Search for the cell housing the specified text and yield its [x, y] center coordinate. 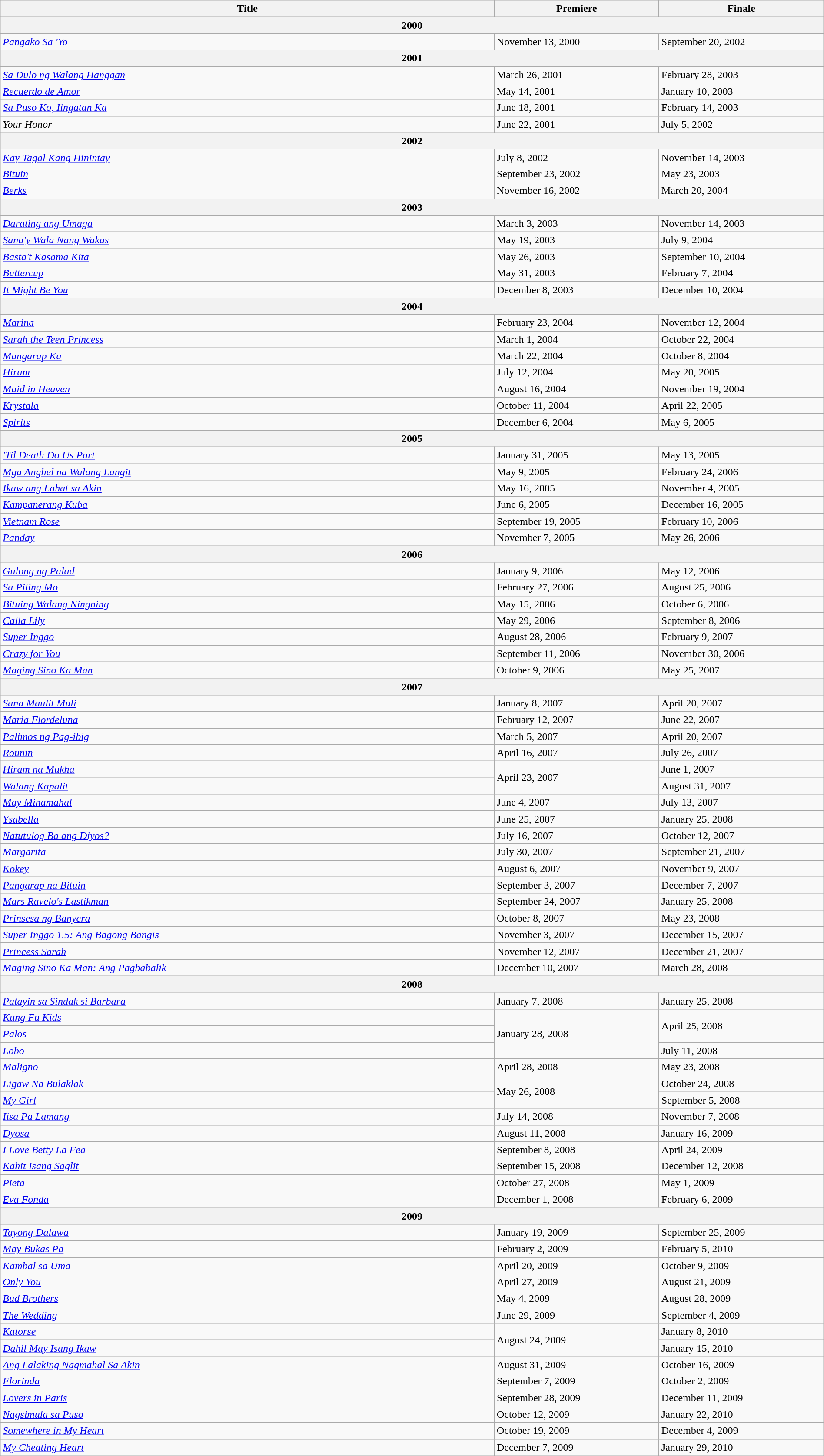
I Love Betty La Fea [248, 1150]
May 20, 2005 [741, 372]
Sana Maulit Muli [248, 703]
Ikaw ang Lahat sa Akin [248, 488]
July 14, 2008 [576, 1117]
November 9, 2007 [741, 869]
2003 [412, 207]
2006 [412, 554]
March 26, 2001 [576, 75]
June 22, 2007 [741, 720]
2001 [412, 58]
Rounin [248, 753]
Vietnam Rose [248, 521]
October 8, 2004 [741, 356]
February 24, 2006 [741, 471]
Sa Puso Ko, Iingatan Ka [248, 108]
March 28, 2008 [741, 968]
August 28, 2006 [576, 637]
Maligno [248, 1067]
Premiere [576, 9]
December 10, 2004 [741, 290]
December 1, 2008 [576, 1199]
Basta't Kasama Kita [248, 257]
January 31, 2005 [576, 455]
March 1, 2004 [576, 339]
Super Inggo 1.5: Ang Bagong Bangis [248, 935]
May 14, 2001 [576, 91]
April 16, 2007 [576, 753]
Mars Ravelo's Lastikman [248, 902]
July 26, 2007 [741, 753]
September 23, 2002 [576, 174]
April 23, 2007 [576, 778]
Sa Piling Mo [248, 587]
Walang Kapalit [248, 786]
September 8, 2006 [741, 620]
Recuerdo de Amor [248, 91]
December 4, 2009 [741, 1431]
Lovers in Paris [248, 1398]
Pieta [248, 1183]
May 23, 2003 [741, 174]
June 25, 2007 [576, 819]
October 19, 2009 [576, 1431]
Margarita [248, 852]
Hiram na Mukha [248, 769]
2004 [412, 306]
January 7, 2008 [576, 1001]
It Might Be You [248, 290]
December 15, 2007 [741, 935]
Patayin sa Sindak si Barbara [248, 1001]
Kokey [248, 869]
Kambal sa Uma [248, 1266]
Maria Flordeluna [248, 720]
September 15, 2008 [576, 1166]
February 2, 2009 [576, 1249]
November 4, 2005 [741, 488]
December 6, 2004 [576, 422]
Bituin [248, 174]
May 13, 2005 [741, 455]
January 8, 2010 [741, 1332]
Gulong ng Palad [248, 571]
September 25, 2009 [741, 1232]
May 31, 2003 [576, 273]
February 7, 2004 [741, 273]
September 24, 2007 [576, 902]
May 16, 2005 [576, 488]
Your Honor [248, 124]
July 12, 2004 [576, 372]
Maging Sino Ka Man [248, 670]
Tayong Dalawa [248, 1232]
Berks [248, 190]
December 16, 2005 [741, 505]
February 9, 2007 [741, 637]
January 10, 2003 [741, 91]
May 15, 2006 [576, 604]
Ligaw Na Bulaklak [248, 1084]
June 22, 2001 [576, 124]
October 6, 2006 [741, 604]
February 28, 2003 [741, 75]
June 18, 2001 [576, 108]
December 7, 2009 [576, 1447]
Bud Brothers [248, 1299]
April 20, 2009 [576, 1266]
Dahil May Isang Ikaw [248, 1348]
October 8, 2007 [576, 918]
Spirits [248, 422]
November 19, 2004 [741, 389]
Kampanerang Kuba [248, 505]
Kung Fu Kids [248, 1018]
2007 [412, 687]
Kahit Isang Saglit [248, 1166]
January 19, 2009 [576, 1232]
Krystala [248, 405]
October 9, 2009 [741, 1266]
May 26, 2008 [576, 1092]
November 16, 2002 [576, 190]
October 22, 2004 [741, 339]
February 12, 2007 [576, 720]
September 5, 2008 [741, 1100]
March 5, 2007 [576, 736]
Mga Anghel na Walang Langit [248, 471]
Kay Tagal Kang Hinintay [248, 157]
Sa Dulo ng Walang Hanggan [248, 75]
Calla Lily [248, 620]
September 4, 2009 [741, 1315]
October 11, 2004 [576, 405]
March 22, 2004 [576, 356]
Sarah the Teen Princess [248, 339]
October 27, 2008 [576, 1183]
March 20, 2004 [741, 190]
2009 [412, 1216]
November 12, 2004 [741, 323]
Katorse [248, 1332]
May 26, 2003 [576, 257]
December 12, 2008 [741, 1166]
Natutulog Ba ang Diyos? [248, 836]
September 7, 2009 [576, 1381]
Crazy for You [248, 653]
2008 [412, 984]
April 25, 2008 [741, 1026]
April 24, 2009 [741, 1150]
July 5, 2002 [741, 124]
February 14, 2003 [741, 108]
February 23, 2004 [576, 323]
August 21, 2009 [741, 1282]
Pangako Sa 'Yo [248, 42]
2000 [412, 25]
September 28, 2009 [576, 1398]
February 5, 2010 [741, 1249]
October 12, 2007 [741, 836]
May 29, 2006 [576, 620]
Panday [248, 538]
December 11, 2009 [741, 1398]
January 9, 2006 [576, 571]
Buttercup [248, 273]
Mangarap Ka [248, 356]
Marina [248, 323]
January 8, 2007 [576, 703]
November 3, 2007 [576, 935]
March 3, 2003 [576, 224]
February 6, 2009 [741, 1199]
Palimos ng Pag-ibig [248, 736]
October 12, 2009 [576, 1414]
September 3, 2007 [576, 885]
The Wedding [248, 1315]
Somewhere in My Heart [248, 1431]
Darating ang Umaga [248, 224]
Prinsesa ng Banyera [248, 918]
Title [248, 9]
May 26, 2006 [741, 538]
Pangarap na Bituin [248, 885]
August 31, 2007 [741, 786]
January 22, 2010 [741, 1414]
January 28, 2008 [576, 1034]
May 19, 2003 [576, 240]
June 1, 2007 [741, 769]
August 31, 2009 [576, 1365]
Iisa Pa Lamang [248, 1117]
November 13, 2000 [576, 42]
'Til Death Do Us Part [248, 455]
Nagsimula sa Puso [248, 1414]
July 9, 2004 [741, 240]
Finale [741, 9]
Dyosa [248, 1133]
My Cheating Heart [248, 1447]
2002 [412, 141]
April 28, 2008 [576, 1067]
July 11, 2008 [741, 1051]
July 30, 2007 [576, 852]
November 7, 2005 [576, 538]
My Girl [248, 1100]
June 4, 2007 [576, 803]
Maid in Heaven [248, 389]
September 8, 2008 [576, 1150]
April 22, 2005 [741, 405]
June 29, 2009 [576, 1315]
October 16, 2009 [741, 1365]
February 10, 2006 [741, 521]
Maging Sino Ka Man: Ang Pagbabalik [248, 968]
July 8, 2002 [576, 157]
July 13, 2007 [741, 803]
December 8, 2003 [576, 290]
May 6, 2005 [741, 422]
December 7, 2007 [741, 885]
Ang Lalaking Nagmahal Sa Akin [248, 1365]
Super Inggo [248, 637]
Princess Sarah [248, 951]
November 30, 2006 [741, 653]
September 20, 2002 [741, 42]
October 24, 2008 [741, 1084]
Florinda [248, 1381]
October 2, 2009 [741, 1381]
May 4, 2009 [576, 1299]
September 21, 2007 [741, 852]
Lobo [248, 1051]
August 28, 2009 [741, 1299]
August 25, 2006 [741, 587]
October 9, 2006 [576, 670]
January 15, 2010 [741, 1348]
Bituing Walang Ningning [248, 604]
August 11, 2008 [576, 1133]
May 25, 2007 [741, 670]
February 27, 2006 [576, 587]
August 16, 2004 [576, 389]
June 6, 2005 [576, 505]
Eva Fonda [248, 1199]
Only You [248, 1282]
August 6, 2007 [576, 869]
September 11, 2006 [576, 653]
May 9, 2005 [576, 471]
December 10, 2007 [576, 968]
April 27, 2009 [576, 1282]
November 7, 2008 [741, 1117]
September 19, 2005 [576, 521]
November 12, 2007 [576, 951]
Ysabella [248, 819]
July 16, 2007 [576, 836]
Sana'y Wala Nang Wakas [248, 240]
2005 [412, 438]
May Bukas Pa [248, 1249]
January 16, 2009 [741, 1133]
August 24, 2009 [576, 1340]
Palos [248, 1034]
May 1, 2009 [741, 1183]
May 12, 2006 [741, 571]
Hiram [248, 372]
December 21, 2007 [741, 951]
May Minamahal [248, 803]
September 10, 2004 [741, 257]
January 29, 2010 [741, 1447]
